Return (X, Y) of the center of cell containing provided text 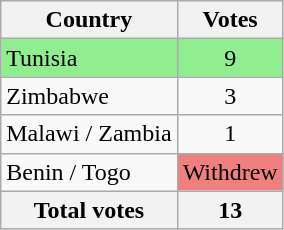
Zimbabwe (89, 96)
1 (230, 134)
Benin / Togo (89, 172)
Votes (230, 20)
Tunisia (89, 58)
13 (230, 210)
9 (230, 58)
Country (89, 20)
Withdrew (230, 172)
Total votes (89, 210)
3 (230, 96)
Malawi / Zambia (89, 134)
